Detect which cell encompasses the target text, then output its [X, Y] center coordinate. 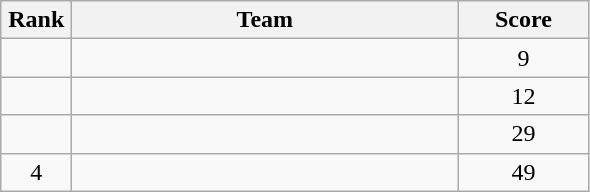
Rank [36, 20]
49 [524, 172]
Score [524, 20]
29 [524, 134]
9 [524, 58]
Team [265, 20]
12 [524, 96]
4 [36, 172]
